Detect which cell encompasses the target text, then output its [X, Y] center coordinate. 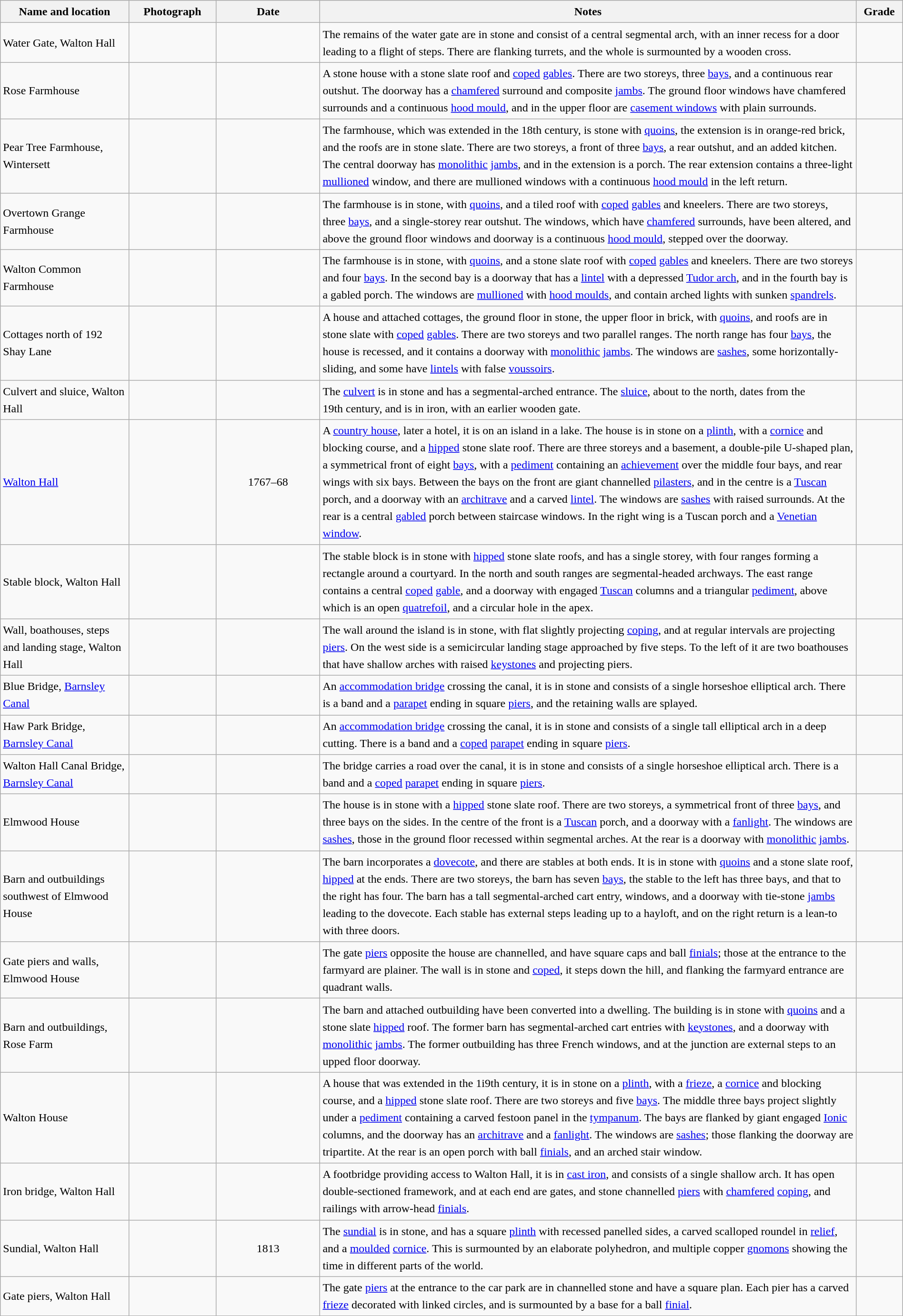
Grade [879, 11]
Wall, boathouses, steps and landing stage, Walton Hall [65, 647]
Walton House [65, 1118]
Gate piers and walls,Elmwood House [65, 970]
Iron bridge, Walton Hall [65, 1191]
Gate piers, Walton Hall [65, 1296]
Overtown Grange Farmhouse [65, 221]
Walton Hall [65, 482]
1767–68 [268, 482]
1813 [268, 1248]
Blue Bridge, Barnsley Canal [65, 695]
Barn and outbuildings southwest of Elmwood House [65, 896]
Name and location [65, 11]
Water Gate, Walton Hall [65, 43]
Pear Tree Farmhouse, Wintersett [65, 156]
Culvert and sluice, Walton Hall [65, 400]
Cottages north of 192 Shay Lane [65, 343]
Stable block, Walton Hall [65, 582]
Date [268, 11]
Walton Hall Canal Bridge, Barnsley Canal [65, 774]
Haw Park Bridge, Barnsley Canal [65, 735]
Barn and outbuildings, Rose Farm [65, 1035]
Notes [588, 11]
Elmwood House [65, 823]
Sundial, Walton Hall [65, 1248]
Photograph [172, 11]
Rose Farmhouse [65, 90]
Walton Common Farmhouse [65, 278]
